Locate the cell with the specified text and output its (x, y) center coordinate. 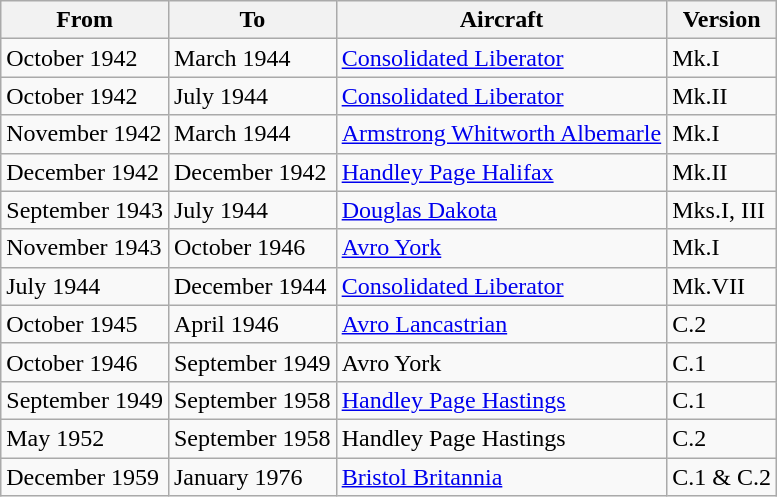
April 1946 (252, 324)
Handley Page Halifax (502, 172)
Mk.VII (722, 286)
October 1945 (85, 324)
Douglas Dakota (502, 210)
December 1959 (85, 477)
January 1976 (252, 477)
Armstrong Whitworth Albemarle (502, 134)
Bristol Britannia (502, 477)
Version (722, 20)
C.1 & C.2 (722, 477)
Aircraft (502, 20)
September 1943 (85, 210)
November 1942 (85, 134)
Avro Lancastrian (502, 324)
From (85, 20)
To (252, 20)
May 1952 (85, 438)
November 1943 (85, 248)
Mks.I, III (722, 210)
December 1944 (252, 286)
